Pinpoint the cell where the given text exists, returning its [x, y] midpoint coordinate. 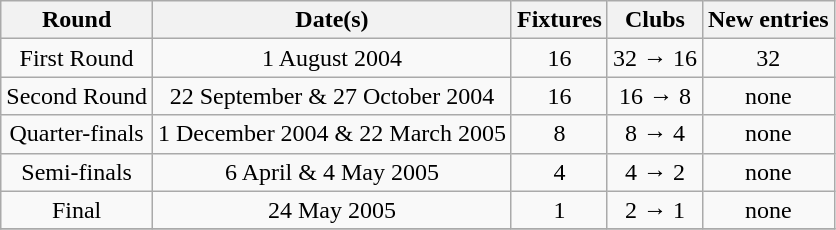
6 April & 4 May 2005 [332, 172]
Final [77, 210]
32 → 16 [654, 58]
Second Round [77, 96]
First Round [77, 58]
32 [768, 58]
8 [559, 134]
16 → 8 [654, 96]
1 [559, 210]
Clubs [654, 20]
22 September & 27 October 2004 [332, 96]
2 → 1 [654, 210]
1 August 2004 [332, 58]
New entries [768, 20]
1 December 2004 & 22 March 2005 [332, 134]
Fixtures [559, 20]
Quarter-finals [77, 134]
Semi-finals [77, 172]
Date(s) [332, 20]
8 → 4 [654, 134]
4 → 2 [654, 172]
4 [559, 172]
24 May 2005 [332, 210]
Round [77, 20]
